Locate the cell with the specified text and output its [x, y] center coordinate. 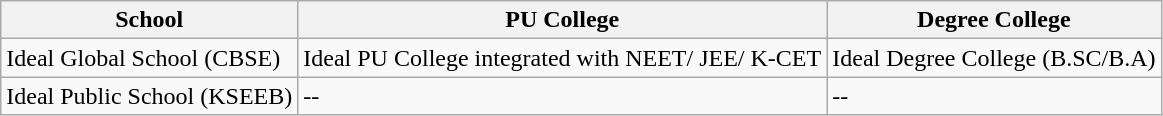
Ideal PU College integrated with NEET/ JEE/ K-CET [562, 58]
PU College [562, 20]
School [150, 20]
Ideal Global School (CBSE) [150, 58]
Ideal Public School (KSEEB) [150, 96]
Ideal Degree College (B.SC/B.A) [994, 58]
Degree College [994, 20]
